Capture the cell that displays the provided text and extract its [X, Y] central coordinate. 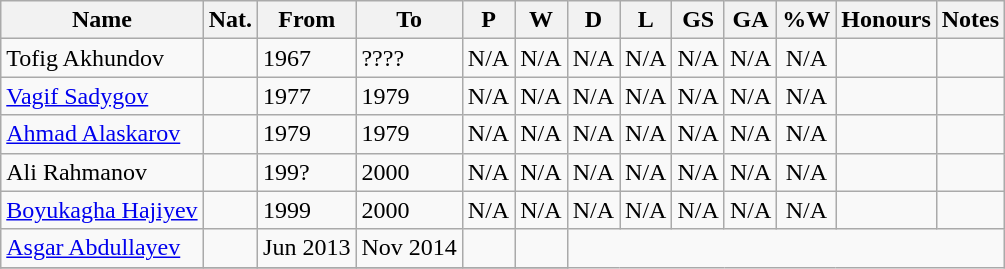
L [646, 20]
199? [307, 172]
To [409, 20]
Boyukagha Hajiyev [102, 210]
GA [750, 20]
Tofig Akhundov [102, 58]
Ahmad Alaskarov [102, 134]
Ali Rahmanov [102, 172]
Notes [970, 20]
Honours [886, 20]
From [307, 20]
1977 [307, 96]
???? [409, 58]
D [593, 20]
Jun 2013 [307, 248]
P [488, 20]
1967 [307, 58]
Nat. [230, 20]
Name [102, 20]
W [541, 20]
%W [806, 20]
GS [698, 20]
1999 [307, 210]
Nov 2014 [409, 248]
Vagif Sadygov [102, 96]
Asgar Abdullayev [102, 248]
